Extract the [X, Y] coordinate from the center of the cell holding the provided text.  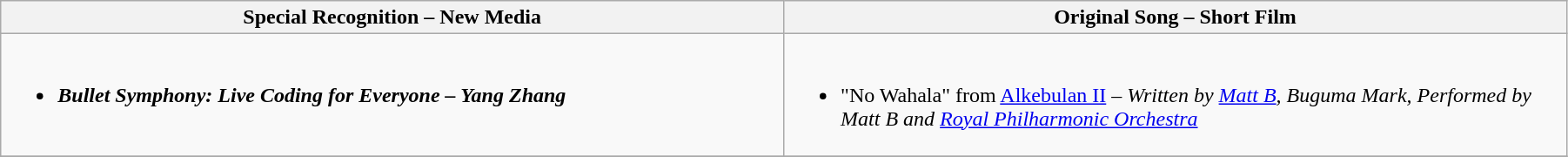
Bullet Symphony: Live Coding for Everyone – Yang Zhang [392, 95]
Special Recognition – New Media [392, 17]
Original Song – Short Film [1176, 17]
"No Wahala" from Alkebulan II – Written by Matt B, Buguma Mark, Performed by Matt B and Royal Philharmonic Orchestra [1176, 95]
